Find where the given text appears and provide that cell's center as [x, y] coordinate. 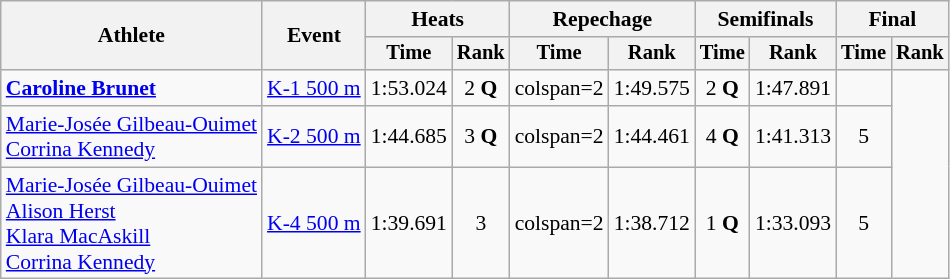
K-4 500 m [314, 223]
1:33.093 [793, 223]
Final [892, 19]
1 Q [722, 223]
Event [314, 36]
K-1 500 m [314, 88]
1:39.691 [409, 223]
Heats [438, 19]
1:44.461 [652, 136]
1:47.891 [793, 88]
1:53.024 [409, 88]
K-2 500 m [314, 136]
Marie-Josée Gilbeau-OuimetAlison HerstKlara MacAskillCorrina Kennedy [132, 223]
3 [481, 223]
1:38.712 [652, 223]
1:49.575 [652, 88]
3 Q [481, 136]
Athlete [132, 36]
Semifinals [766, 19]
1:41.313 [793, 136]
Marie-Josée Gilbeau-OuimetCorrina Kennedy [132, 136]
4 Q [722, 136]
1:44.685 [409, 136]
Repechage [602, 19]
Caroline Brunet [132, 88]
